Locate the cell with the specified text and output its [X, Y] center coordinate. 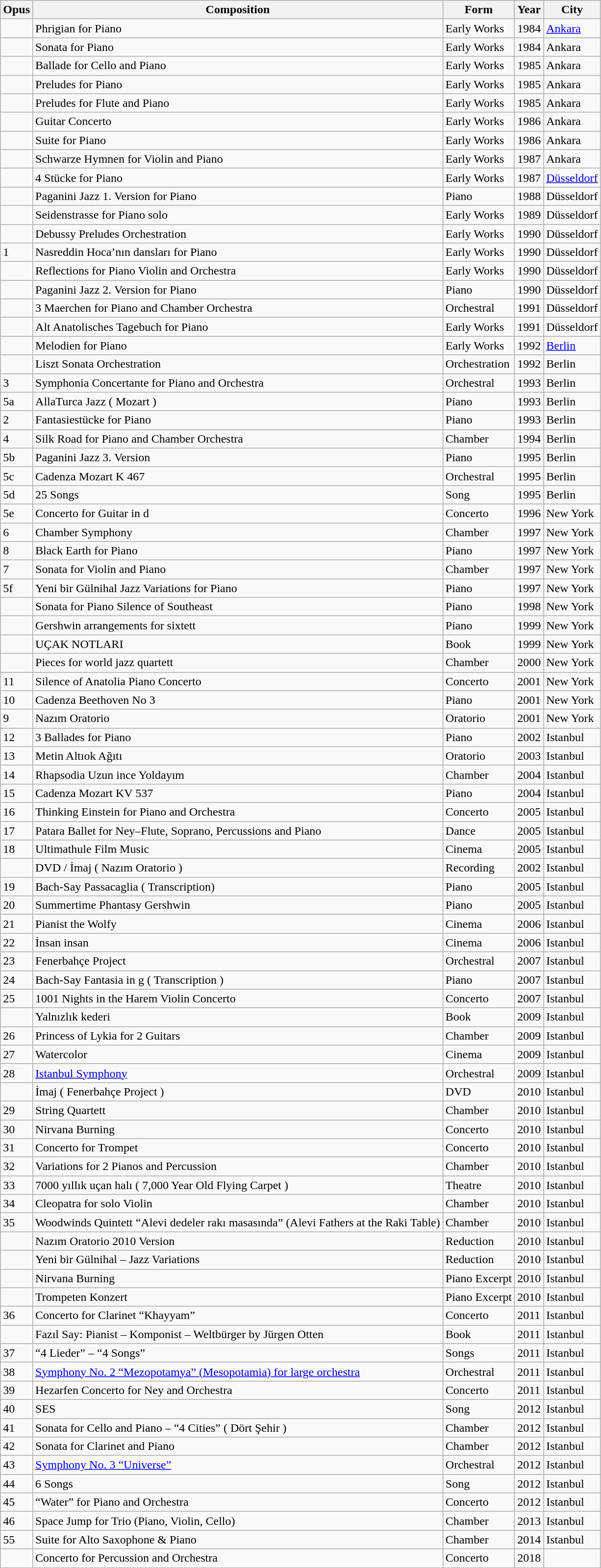
Sonata for Clarinet and Piano [238, 1446]
30 [17, 1129]
21 [17, 924]
32 [17, 1167]
29 [17, 1110]
2000 [529, 663]
Symphony No. 3 “Universe” [238, 1465]
Ultimathule Film Music [238, 849]
Suite for Piano [238, 140]
2018 [529, 1558]
35 [17, 1222]
19 [17, 887]
37 [17, 1353]
9 [17, 719]
Nazım Oratorio [238, 719]
2003 [529, 756]
Reflections for Piano Violin and Orchestra [238, 271]
Metin Altıok Ağıtı [238, 756]
1001 Nights in the Harem Violin Concerto [238, 998]
Cadenza Mozart KV 537 [238, 793]
7000 yıllık uçan halı ( 7,000 Year Old Flying Carpet ) [238, 1185]
17 [17, 831]
DVD / İmaj ( Nazım Oratorio ) [238, 868]
23 [17, 961]
Debussy Preludes Orchestration [238, 234]
3 Maerchen for Piano and Chamber Orchestra [238, 308]
Yeni bir Gülnihal – Jazz Variations [238, 1260]
Orchestration [478, 364]
UÇAK NOTLARI [238, 644]
Dance [478, 831]
3 [17, 383]
39 [17, 1390]
25 Songs [238, 495]
Yeni bir Gülnihal Jazz Variations for Piano [238, 588]
7 [17, 570]
Sonata for Cello and Piano – “4 Cities” ( Dört Şehir ) [238, 1428]
Fazıl Say: Pianist – Komponist – Weltbürger by Jürgen Otten [238, 1334]
41 [17, 1428]
27 [17, 1054]
1989 [529, 215]
Trompeten Konzert [238, 1297]
28 [17, 1073]
Concerto for Percussion and Orchestra [238, 1558]
45 [17, 1502]
“4 Lieder” – “4 Songs” [238, 1353]
26 [17, 1036]
1996 [529, 513]
Paganini Jazz 2. Version for Piano [238, 290]
Symphony No. 2 “Mezopotamya” (Mesopotamia) for large orchestra [238, 1371]
Opus [17, 10]
2 [17, 420]
3 Ballades for Piano [238, 737]
13 [17, 756]
15 [17, 793]
“Water” for Piano and Orchestra [238, 1502]
6 Songs [238, 1484]
6 [17, 532]
43 [17, 1465]
1 [17, 252]
Songs [478, 1353]
Suite for Alto Saxophone & Piano [238, 1540]
Preludes for Flute and Piano [238, 103]
42 [17, 1446]
8 [17, 551]
Paganini Jazz 3. Version [238, 457]
1994 [529, 439]
1998 [529, 607]
Ballade for Cello and Piano [238, 66]
Melodien for Piano [238, 346]
Cleopatra for solo Violin [238, 1204]
DVD [478, 1092]
40 [17, 1409]
Gershwin arrangements for sixtett [238, 625]
Pianist the Wolfy [238, 924]
City [572, 10]
46 [17, 1521]
Phrigian for Piano [238, 28]
Silence of Anatolia Piano Concerto [238, 681]
Space Jump for Trio (Piano, Violin, Cello) [238, 1521]
Liszt Sonata Orchestration [238, 364]
16 [17, 812]
Schwarze Hymnen for Violin and Piano [238, 159]
25 [17, 998]
5f [17, 588]
Year [529, 10]
AllaTurca Jazz ( Mozart ) [238, 401]
Fantasiestücke for Piano [238, 420]
Rhapsodia Uzun ince Yoldayım [238, 774]
22 [17, 943]
5e [17, 513]
Sonata for Violin and Piano [238, 570]
33 [17, 1185]
5b [17, 457]
Bach-Say Passacaglia ( Transcription) [238, 887]
Silk Road for Piano and Chamber Orchestra [238, 439]
Bach-Say Fantasia in g ( Transcription ) [238, 980]
2013 [529, 1521]
Fenerbahçe Project [238, 961]
SES [238, 1409]
Form [478, 10]
Nasreddin Hoca’nın dansları for Piano [238, 252]
Thinking Einstein for Piano and Orchestra [238, 812]
Alt Anatolisches Tagebuch for Piano [238, 327]
Sonata for Piano [238, 47]
Pieces for world jazz quartett [238, 663]
4 [17, 439]
38 [17, 1371]
34 [17, 1204]
31 [17, 1148]
44 [17, 1484]
Woodwinds Quintett “Alevi dedeler rakı masasında” (Alevi Fathers at the Raki Table) [238, 1222]
Preludes for Piano [238, 84]
İnsan insan [238, 943]
36 [17, 1316]
4 Stücke for Piano [238, 177]
14 [17, 774]
Composition [238, 10]
Concerto for Trompet [238, 1148]
Black Earth for Piano [238, 551]
Chamber Symphony [238, 532]
20 [17, 905]
Cadenza Beethoven No 3 [238, 700]
Guitar Concerto [238, 122]
Concerto for Guitar in d [238, 513]
24 [17, 980]
Nazım Oratorio 2010 Version [238, 1241]
Variations for 2 Pianos and Percussion [238, 1167]
Patara Ballet for Ney–Flute, Soprano, Percussions and Piano [238, 831]
Summertime Phantasy Gershwin [238, 905]
Princess of Lykia for 2 Guitars [238, 1036]
Istanbul Symphony [238, 1073]
12 [17, 737]
Concerto for Clarinet “Khayyam” [238, 1316]
11 [17, 681]
2014 [529, 1540]
Cadenza Mozart K 467 [238, 476]
5d [17, 495]
Paganini Jazz 1. Version for Piano [238, 196]
Hezarfen Concerto for Ney and Orchestra [238, 1390]
Yalnızlık kederi [238, 1017]
Theatre [478, 1185]
Seidenstrasse for Piano solo [238, 215]
Symphonia Concertante for Piano and Orchestra [238, 383]
Recording [478, 868]
5a [17, 401]
10 [17, 700]
1988 [529, 196]
5c [17, 476]
İmaj ( Fenerbahçe Project ) [238, 1092]
55 [17, 1540]
18 [17, 849]
Sonata for Piano Silence of Southeast [238, 607]
String Quartett [238, 1110]
Watercolor [238, 1054]
